Detect which cell encompasses the target text, then output its [X, Y] center coordinate. 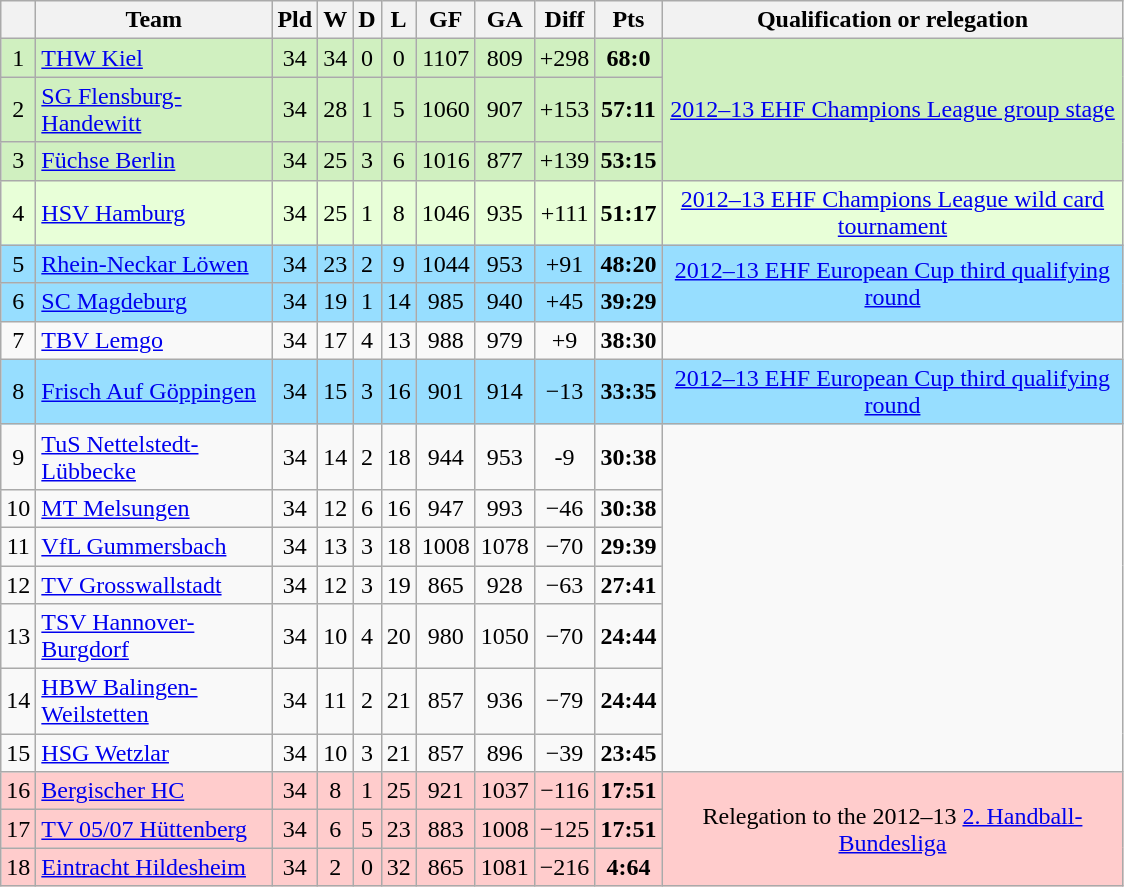
1081 [504, 867]
Füchse Berlin [154, 161]
D [367, 20]
HSV Hamburg [154, 212]
Rhein-Neckar Löwen [154, 264]
TV 05/07 Hüttenberg [154, 829]
1107 [446, 58]
979 [504, 340]
896 [504, 753]
935 [504, 212]
20 [398, 636]
993 [504, 508]
27:41 [628, 585]
907 [504, 110]
914 [504, 392]
1044 [446, 264]
985 [446, 302]
-9 [564, 456]
2012–13 EHF Champions League group stage [892, 110]
2012–13 EHF Champions League wild card tournament [892, 212]
940 [504, 302]
Eintracht Hildesheim [154, 867]
Frisch Auf Göppingen [154, 392]
+111 [564, 212]
1037 [504, 791]
68:0 [628, 58]
−46 [564, 508]
928 [504, 585]
−63 [564, 585]
Diff [564, 20]
33:35 [628, 392]
32 [398, 867]
944 [446, 456]
+91 [564, 264]
+45 [564, 302]
1078 [504, 546]
39:29 [628, 302]
−39 [564, 753]
−216 [564, 867]
7 [18, 340]
−116 [564, 791]
SG Flensburg-Handewitt [154, 110]
1016 [446, 161]
877 [504, 161]
Bergischer HC [154, 791]
48:20 [628, 264]
MT Melsungen [154, 508]
Relegation to the 2012–13 2. Handball-Bundesliga [892, 829]
28 [336, 110]
W [336, 20]
−13 [564, 392]
TSV Hannover-Burgdorf [154, 636]
+9 [564, 340]
980 [446, 636]
988 [446, 340]
947 [446, 508]
+139 [564, 161]
1050 [504, 636]
57:11 [628, 110]
29:39 [628, 546]
HBW Balingen-Weilstetten [154, 702]
901 [446, 392]
+153 [564, 110]
Pts [628, 20]
TV Grosswallstadt [154, 585]
23:45 [628, 753]
921 [446, 791]
SC Magdeburg [154, 302]
+298 [564, 58]
HSG Wetzlar [154, 753]
Qualification or relegation [892, 20]
Team [154, 20]
−79 [564, 702]
51:17 [628, 212]
VfL Gummersbach [154, 546]
GA [504, 20]
GF [446, 20]
L [398, 20]
883 [446, 829]
38:30 [628, 340]
TuS Nettelstedt-Lübbecke [154, 456]
809 [504, 58]
THW Kiel [154, 58]
−125 [564, 829]
1046 [446, 212]
TBV Lemgo [154, 340]
4:64 [628, 867]
53:15 [628, 161]
Pld [295, 20]
936 [504, 702]
1060 [446, 110]
